Detect which cell encompasses the target text, then output its (x, y) center coordinate. 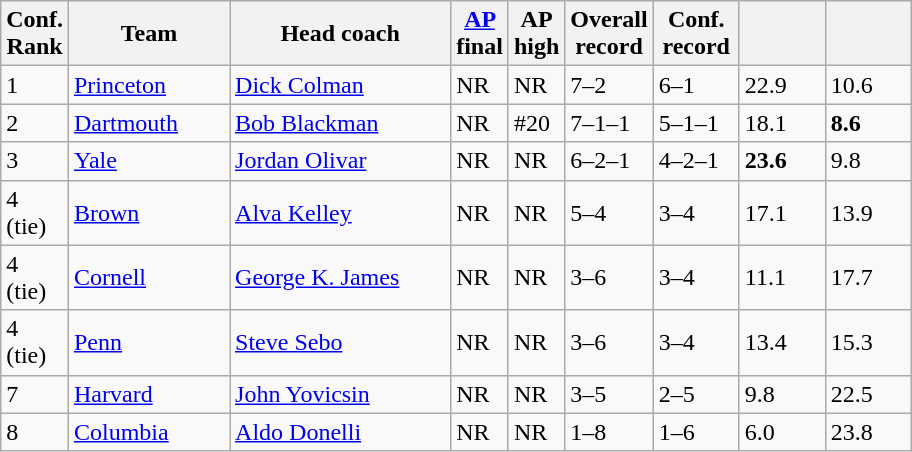
18.1 (782, 123)
Head coach (340, 34)
3–5 (609, 394)
7–1–1 (609, 123)
Columbia (148, 432)
Conf. Rank (35, 34)
5–1–1 (696, 123)
17.1 (782, 212)
Princeton (148, 85)
13.4 (782, 342)
2–5 (696, 394)
13.9 (868, 212)
6.0 (782, 432)
10.6 (868, 85)
5–4 (609, 212)
23.8 (868, 432)
Conf. record (696, 34)
6–2–1 (609, 161)
15.3 (868, 342)
1 (35, 85)
Harvard (148, 394)
Jordan Olivar (340, 161)
23.6 (782, 161)
7–2 (609, 85)
Team (148, 34)
Dick Colman (340, 85)
7 (35, 394)
Bob Blackman (340, 123)
Yale (148, 161)
4–2–1 (696, 161)
George K. James (340, 278)
Overall record (609, 34)
Penn (148, 342)
John Yovicsin (340, 394)
8.6 (868, 123)
6–1 (696, 85)
#20 (536, 123)
AP final (480, 34)
1–8 (609, 432)
2 (35, 123)
17.7 (868, 278)
22.5 (868, 394)
Aldo Donelli (340, 432)
3 (35, 161)
AP high (536, 34)
Dartmouth (148, 123)
Alva Kelley (340, 212)
1–6 (696, 432)
Brown (148, 212)
Steve Sebo (340, 342)
22.9 (782, 85)
11.1 (782, 278)
8 (35, 432)
Cornell (148, 278)
